Determine the [X, Y] coordinate at the center of the cell enclosing the given text.  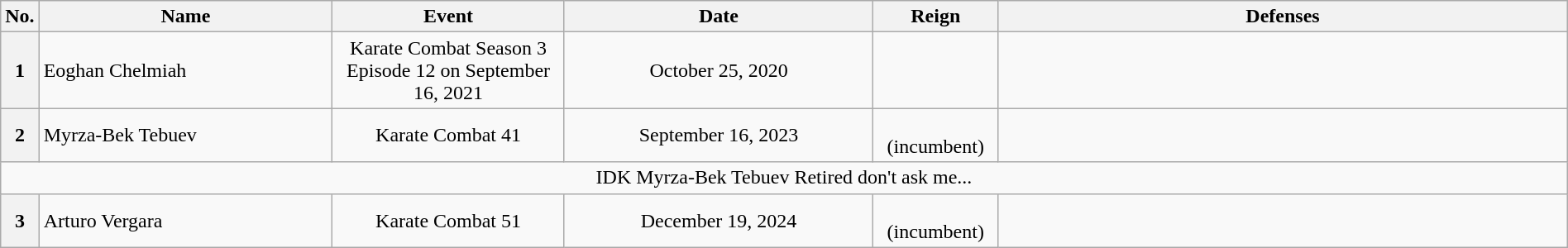
September 16, 2023 [718, 136]
3 [20, 220]
Karate Combat Season 3 Episode 12 on September 16, 2021 [448, 70]
Karate Combat 41 [448, 136]
December 19, 2024 [718, 220]
Defenses [1283, 17]
Date [718, 17]
Arturo Vergara [185, 220]
Myrza-Bek Tebuev [185, 136]
IDK Myrza-Bek Tebuev Retired don't ask me... [784, 178]
2 [20, 136]
Eoghan Chelmiah [185, 70]
Name [185, 17]
October 25, 2020 [718, 70]
No. [20, 17]
Karate Combat 51 [448, 220]
Event [448, 17]
1 [20, 70]
Reign [936, 17]
